Search for the cell housing the specified text and yield its (X, Y) center coordinate. 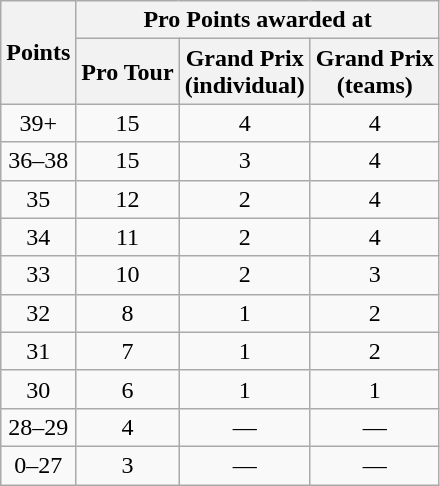
33 (38, 275)
28–29 (38, 427)
8 (128, 313)
7 (128, 351)
6 (128, 389)
0–27 (38, 465)
31 (38, 351)
Pro Points awarded at (258, 20)
Points (38, 52)
35 (38, 199)
Grand Prix(individual) (244, 72)
36–38 (38, 161)
39+ (38, 123)
34 (38, 237)
32 (38, 313)
Pro Tour (128, 72)
12 (128, 199)
10 (128, 275)
30 (38, 389)
Grand Prix(teams) (374, 72)
11 (128, 237)
